Locate the cell with the specified text and output its (x, y) center coordinate. 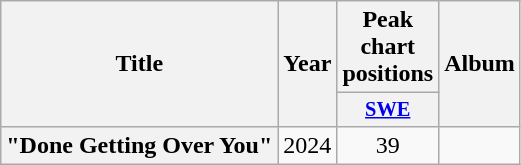
"Done Getting Over You" (140, 145)
Title (140, 64)
Year (308, 64)
Peak chart positions (388, 47)
Album (480, 64)
SWE (388, 110)
2024 (308, 145)
39 (388, 145)
